Identify which cell holds the provided text, then report its (x, y) central coordinate. 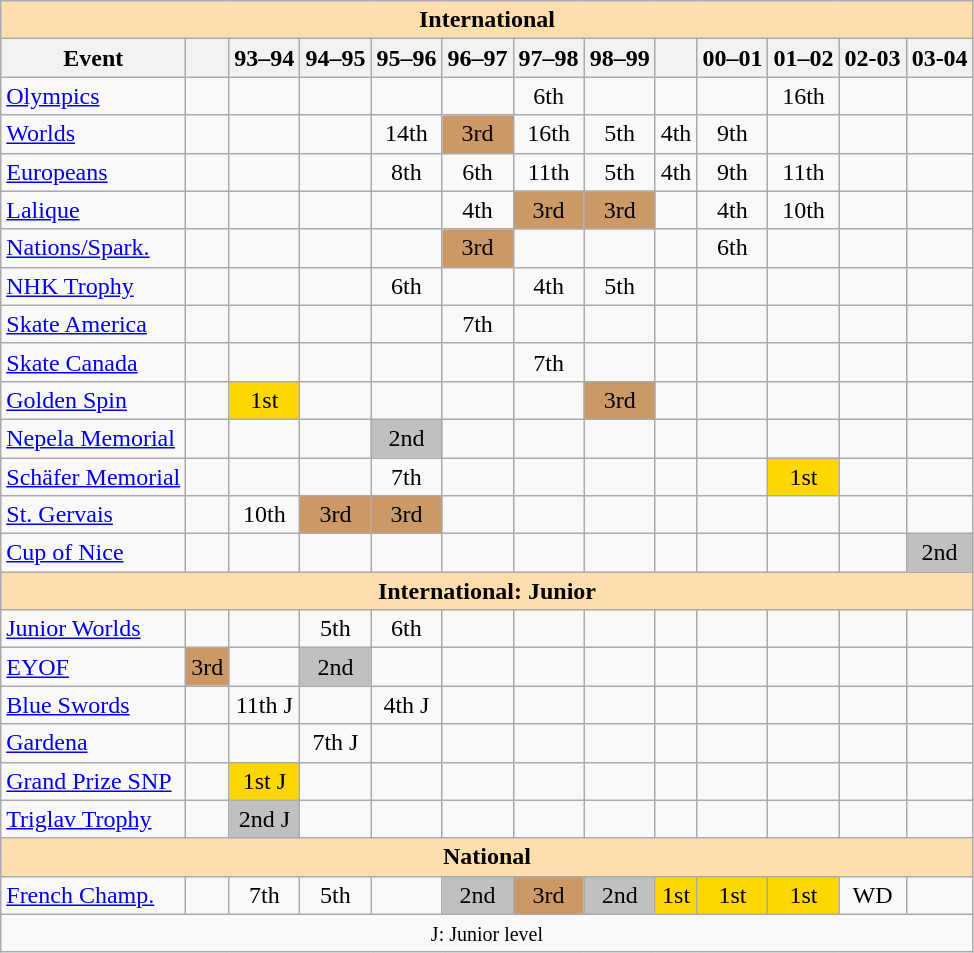
International (487, 20)
International: Junior (487, 591)
Europeans (94, 172)
95–96 (406, 58)
Nepela Memorial (94, 438)
Skate Canada (94, 362)
11th J (264, 705)
Junior Worlds (94, 629)
98–99 (620, 58)
Nations/Spark. (94, 248)
02-03 (872, 58)
2nd J (264, 819)
14th (406, 134)
WD (872, 895)
8th (406, 172)
Lalique (94, 210)
96–97 (478, 58)
Blue Swords (94, 705)
Skate America (94, 324)
Worlds (94, 134)
NHK Trophy (94, 286)
Olympics (94, 96)
Triglav Trophy (94, 819)
7th J (336, 743)
French Champ. (94, 895)
Grand Prize SNP (94, 781)
01–02 (804, 58)
97–98 (548, 58)
EYOF (94, 667)
St. Gervais (94, 515)
03-04 (940, 58)
1st J (264, 781)
00–01 (732, 58)
J: Junior level (487, 933)
National (487, 857)
93–94 (264, 58)
94–95 (336, 58)
Schäfer Memorial (94, 477)
Golden Spin (94, 400)
Gardena (94, 743)
Cup of Nice (94, 553)
Event (94, 58)
4th J (406, 705)
